Scan for the cell matching the given text and deliver its [X, Y] coordinate at center. 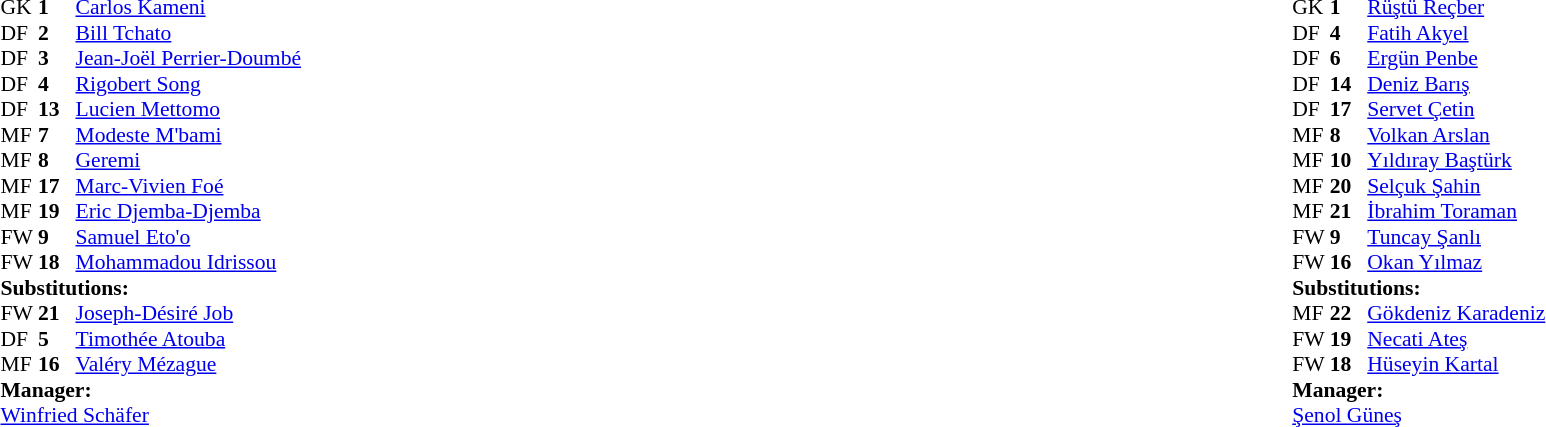
Jean-Joël Perrier-Doumbé [189, 59]
Servet Çetin [1456, 109]
Rigobert Song [189, 84]
Bill Tchato [189, 33]
Joseph-Désiré Job [189, 313]
Valéry Mézague [189, 365]
14 [1349, 84]
20 [1349, 186]
22 [1349, 313]
10 [1349, 161]
Yıldıray Baştürk [1456, 161]
Okan Yılmaz [1456, 263]
Hüseyin Kartal [1456, 365]
Deniz Barış [1456, 84]
13 [57, 109]
5 [57, 339]
Marc-Vivien Foé [189, 186]
Fatih Akyel [1456, 33]
7 [57, 135]
6 [1349, 59]
Lucien Mettomo [189, 109]
Samuel Eto'o [189, 237]
Modeste M'bami [189, 135]
Mohammadou Idrissou [189, 263]
Necati Ateş [1456, 339]
Gökdeniz Karadeniz [1456, 313]
2 [57, 33]
Ergün Penbe [1456, 59]
Volkan Arslan [1456, 135]
3 [57, 59]
Tuncay Şanlı [1456, 237]
Selçuk Şahin [1456, 186]
Timothée Atouba [189, 339]
Geremi [189, 161]
İbrahim Toraman [1456, 211]
Eric Djemba-Djemba [189, 211]
